From the cell containing the given text, extract its center point as (X, Y) coordinate. 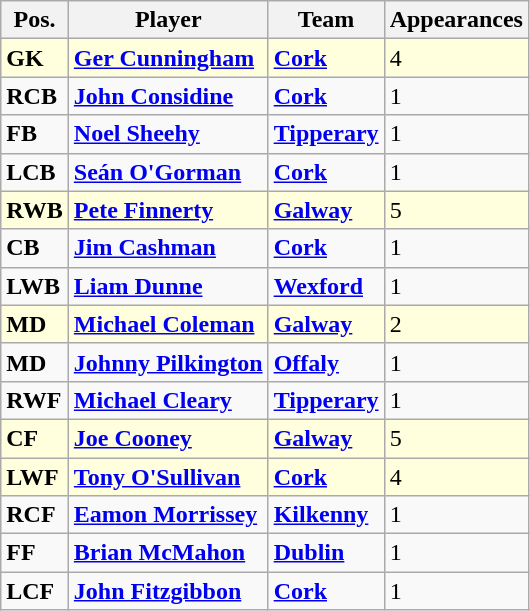
LCF (35, 591)
Ger Cunningham (168, 58)
FF (35, 553)
Noel Sheehy (168, 134)
Seán O'Gorman (168, 172)
FB (35, 134)
Pete Finnerty (168, 210)
Michael Cleary (168, 400)
Offaly (326, 362)
LWF (35, 477)
John Considine (168, 96)
CB (35, 248)
2 (456, 324)
Brian McMahon (168, 553)
Player (168, 20)
Team (326, 20)
RCB (35, 96)
GK (35, 58)
Appearances (456, 20)
CF (35, 438)
Pos. (35, 20)
Michael Coleman (168, 324)
RWF (35, 400)
Tony O'Sullivan (168, 477)
Dublin (326, 553)
Eamon Morrissey (168, 515)
Kilkenny (326, 515)
LWB (35, 286)
Jim Cashman (168, 248)
RCF (35, 515)
John Fitzgibbon (168, 591)
LCB (35, 172)
Wexford (326, 286)
RWB (35, 210)
Joe Cooney (168, 438)
Johnny Pilkington (168, 362)
Liam Dunne (168, 286)
